Find where the given text appears and provide that cell's center as [X, Y] coordinate. 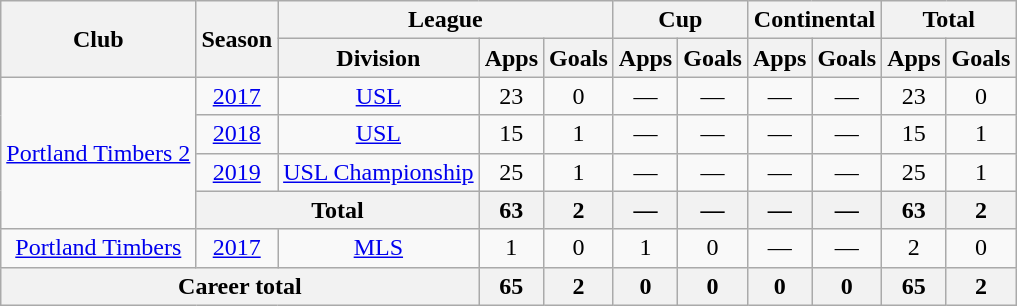
USL Championship [379, 172]
Portland Timbers 2 [98, 153]
2019 [237, 172]
Career total [240, 286]
MLS [379, 248]
League [446, 20]
Cup [680, 20]
Portland Timbers [98, 248]
Continental [814, 20]
Division [379, 58]
Season [237, 39]
Club [98, 39]
2018 [237, 134]
